Identify which cell holds the provided text, then report its (X, Y) central coordinate. 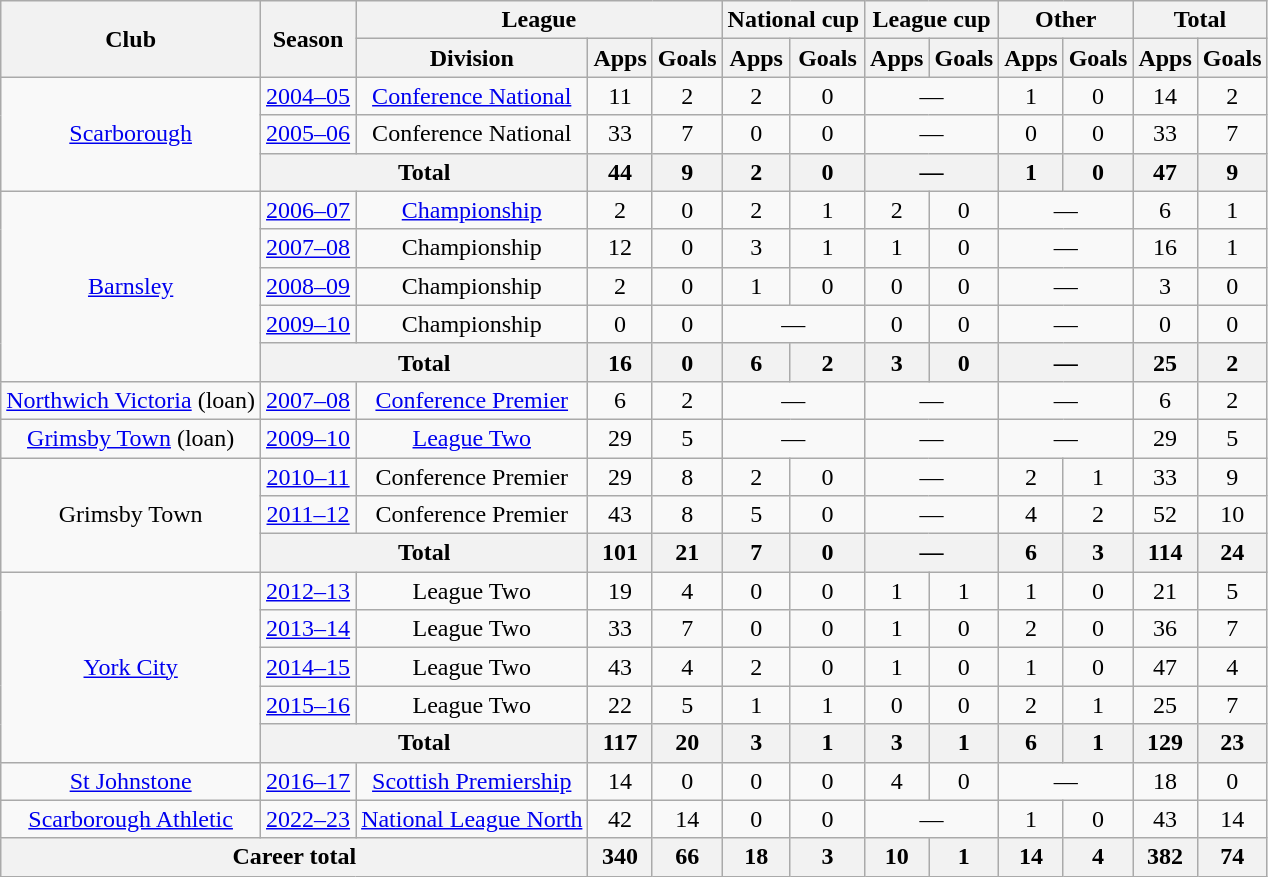
36 (1165, 629)
44 (620, 172)
114 (1165, 553)
Career total (294, 857)
22 (620, 705)
Scottish Premiership (472, 781)
National League North (472, 819)
101 (620, 553)
Other (1066, 20)
2016–17 (308, 781)
League cup (932, 20)
24 (1232, 553)
66 (687, 857)
117 (620, 743)
2012–13 (308, 591)
74 (1232, 857)
2022–23 (308, 819)
2005–06 (308, 134)
52 (1165, 515)
2006–07 (308, 210)
2008–09 (308, 286)
2010–11 (308, 477)
Barnsley (131, 286)
2011–12 (308, 515)
340 (620, 857)
382 (1165, 857)
Season (308, 39)
11 (620, 96)
2015–16 (308, 705)
Northwich Victoria (loan) (131, 400)
2014–15 (308, 667)
Division (472, 58)
23 (1232, 743)
York City (131, 667)
League (539, 20)
St Johnstone (131, 781)
12 (620, 248)
42 (620, 819)
19 (620, 591)
129 (1165, 743)
Club (131, 39)
National cup (793, 20)
2004–05 (308, 96)
20 (687, 743)
Grimsby Town (loan) (131, 438)
2013–14 (308, 629)
Scarborough Athletic (131, 819)
Grimsby Town (131, 515)
Scarborough (131, 134)
